Scan for the cell matching the given text and deliver its (X, Y) coordinate at center. 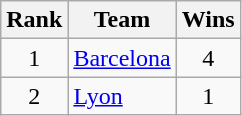
2 (34, 96)
4 (208, 58)
Wins (208, 20)
Rank (34, 20)
Team (122, 20)
Lyon (122, 96)
Barcelona (122, 58)
